Locate the cell with the specified text and output its [X, Y] center coordinate. 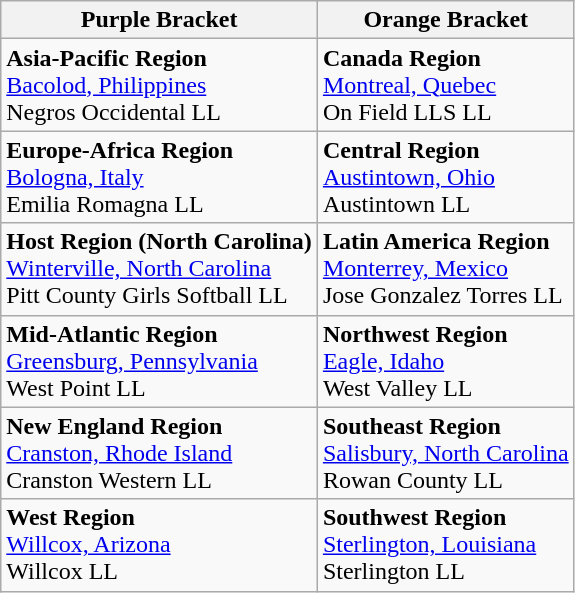
Host Region (North Carolina) Winterville, North Carolina Pitt County Girls Softball LL [160, 269]
Orange Bracket [446, 20]
Central Region Austintown, Ohio Austintown LL [446, 177]
Canada Region Montreal, Quebec On Field LLS LL [446, 85]
Europe-Africa Region Bologna, Italy Emilia Romagna LL [160, 177]
Northwest Region Eagle, Idaho West Valley LL [446, 361]
Southwest Region Sterlington, Louisiana Sterlington LL [446, 545]
New England Region Cranston, Rhode Island Cranston Western LL [160, 453]
West Region Willcox, Arizona Willcox LL [160, 545]
Southeast Region Salisbury, North Carolina Rowan County LL [446, 453]
Mid-Atlantic Region Greensburg, Pennsylvania West Point LL [160, 361]
Asia-Pacific Region Bacolod, Philippines Negros Occidental LL [160, 85]
Latin America Region Monterrey, Mexico Jose Gonzalez Torres LL [446, 269]
Purple Bracket [160, 20]
